Pinpoint the cell where the given text exists, returning its [x, y] midpoint coordinate. 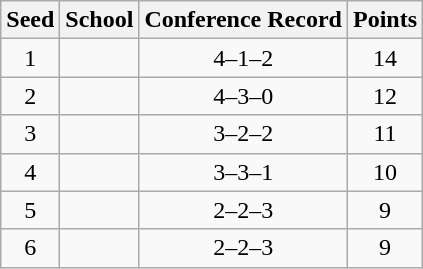
14 [384, 58]
5 [30, 210]
Points [384, 20]
3 [30, 134]
6 [30, 248]
12 [384, 96]
1 [30, 58]
4 [30, 172]
Seed [30, 20]
4–3–0 [244, 96]
School [100, 20]
11 [384, 134]
3–2–2 [244, 134]
4–1–2 [244, 58]
2 [30, 96]
Conference Record [244, 20]
3–3–1 [244, 172]
10 [384, 172]
